Capture the cell that displays the provided text and extract its [X, Y] central coordinate. 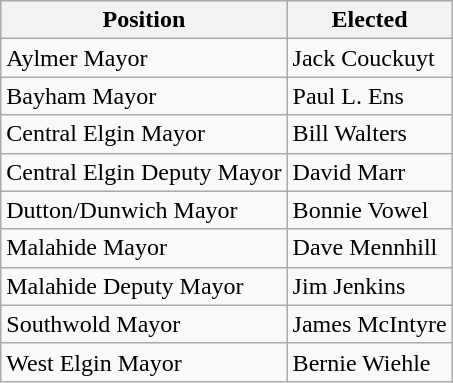
Bayham Mayor [144, 96]
Jim Jenkins [370, 286]
Malahide Deputy Mayor [144, 286]
Bonnie Vowel [370, 210]
Position [144, 20]
Southwold Mayor [144, 324]
David Marr [370, 172]
Jack Couckuyt [370, 58]
Dutton/Dunwich Mayor [144, 210]
Malahide Mayor [144, 248]
Central Elgin Mayor [144, 134]
Elected [370, 20]
Paul L. Ens [370, 96]
West Elgin Mayor [144, 362]
Central Elgin Deputy Mayor [144, 172]
Bill Walters [370, 134]
Aylmer Mayor [144, 58]
Dave Mennhill [370, 248]
James McIntyre [370, 324]
Bernie Wiehle [370, 362]
